Find where the given text appears and provide that cell's center as (x, y) coordinate. 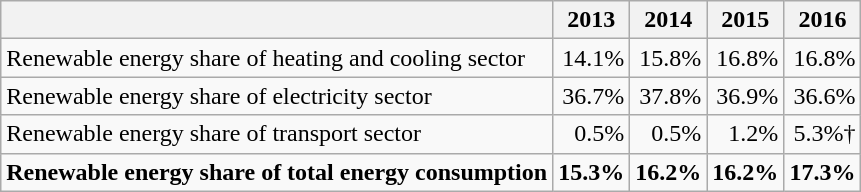
36.9% (746, 96)
1.2% (746, 134)
Renewable energy share of transport sector (277, 134)
2016 (822, 20)
Renewable energy share of electricity sector (277, 96)
Renewable energy share of total energy consumption (277, 172)
36.7% (592, 96)
2014 (668, 20)
15.8% (668, 58)
2013 (592, 20)
2015 (746, 20)
17.3% (822, 172)
15.3% (592, 172)
5.3%† (822, 134)
36.6% (822, 96)
14.1% (592, 58)
37.8% (668, 96)
Renewable energy share of heating and cooling sector (277, 58)
